Scan for the cell matching the given text and deliver its (x, y) coordinate at center. 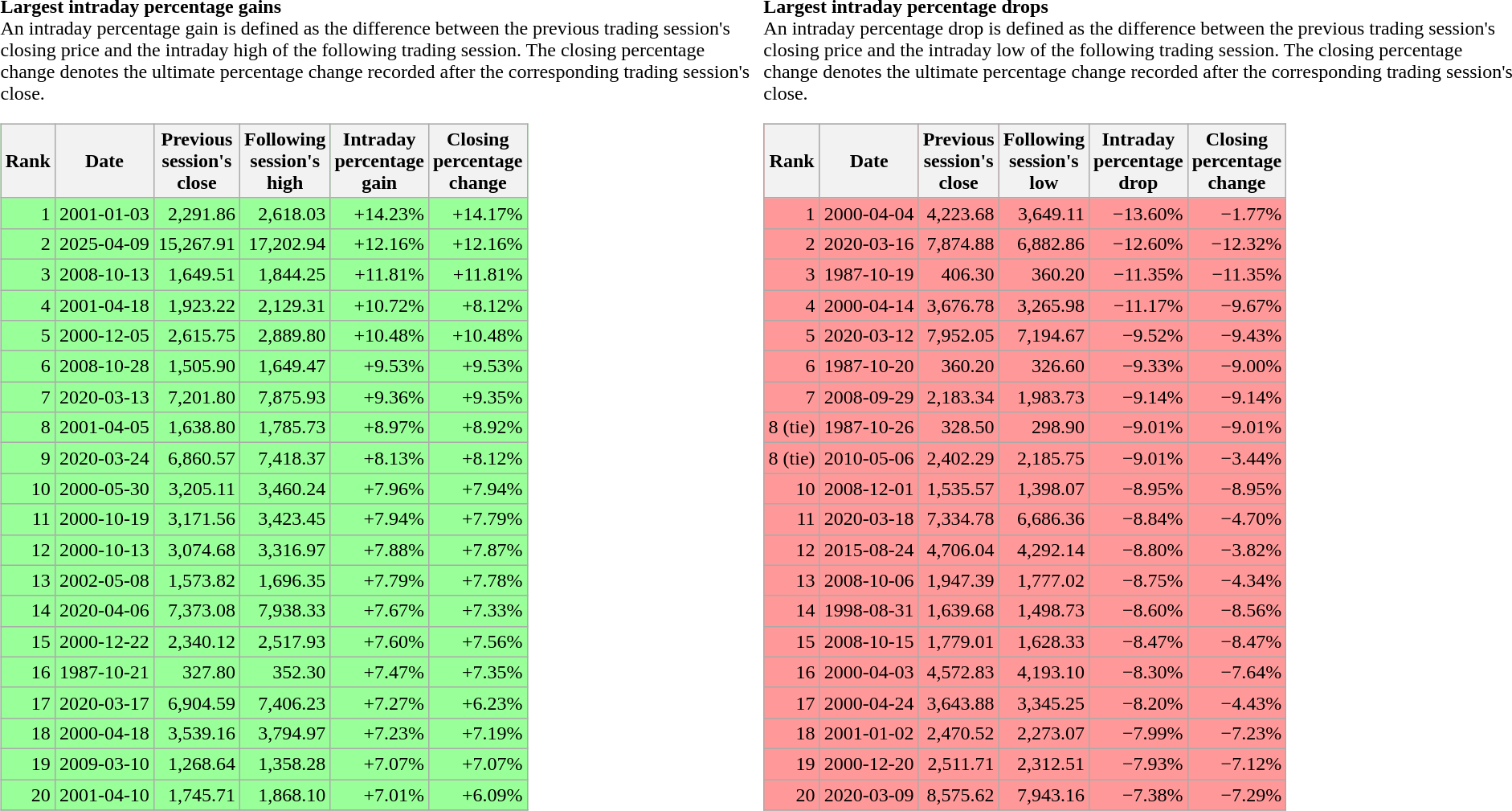
4,223.68 (958, 213)
+7.60% (379, 641)
−7.38% (1139, 795)
−8.56% (1237, 611)
4,706.04 (958, 550)
352.30 (284, 672)
−8.80% (1139, 550)
+7.96% (379, 489)
1987-10-26 (869, 428)
+14.23% (379, 213)
2020-03-18 (869, 519)
2025-04-09 (104, 244)
1998-08-31 (869, 611)
+7.78% (477, 580)
7,373.08 (196, 611)
2020-03-16 (869, 244)
−7.29% (1237, 795)
+14.17% (477, 213)
4,193.10 (1044, 672)
3,171.56 (196, 519)
298.90 (1044, 428)
328.50 (958, 428)
2,511.71 (958, 764)
1,639.68 (958, 611)
2,340.12 (196, 641)
2000-04-18 (104, 733)
+8.97% (379, 428)
1,573.82 (196, 580)
2,402.29 (958, 458)
−9.00% (1237, 367)
−9.33% (1139, 367)
2001-04-18 (104, 305)
−7.99% (1139, 733)
−4.70% (1237, 519)
−4.34% (1237, 580)
+6.09% (477, 795)
1,947.39 (958, 580)
−7.23% (1237, 733)
−13.60% (1139, 213)
−4.43% (1237, 702)
1,505.90 (196, 367)
8,575.62 (958, 795)
+7.23% (379, 733)
2020-03-17 (104, 702)
7,952.05 (958, 336)
+9.36% (379, 397)
+7.35% (477, 672)
2,291.86 (196, 213)
+7.19% (477, 733)
1,983.73 (1044, 397)
8 (27, 428)
1,785.73 (284, 428)
2008-12-01 (869, 489)
2001-01-02 (869, 733)
−7.12% (1237, 764)
3,345.25 (1044, 702)
2015-08-24 (869, 550)
1,498.73 (1044, 611)
17,202.94 (284, 244)
+7.56% (477, 641)
+6.23% (477, 702)
4,292.14 (1044, 550)
2000-10-19 (104, 519)
+7.27% (379, 702)
+8.13% (379, 458)
7,418.37 (284, 458)
+8.92% (477, 428)
1,923.22 (196, 305)
−8.84% (1139, 519)
9 (27, 458)
1,779.01 (958, 641)
2000-05-30 (104, 489)
−9.52% (1139, 336)
2,889.80 (284, 336)
+9.35% (477, 397)
2000-10-13 (104, 550)
2010-05-06 (869, 458)
7,938.33 (284, 611)
−1.77% (1237, 213)
2000-04-03 (869, 672)
2001-04-10 (104, 795)
2020-03-12 (869, 336)
2008-09-29 (869, 397)
406.30 (958, 274)
2,615.75 (196, 336)
7,875.93 (284, 397)
6,686.36 (1044, 519)
−11.17% (1139, 305)
1,844.25 (284, 274)
7,943.16 (1044, 795)
2000-04-04 (869, 213)
−7.64% (1237, 672)
−3.44% (1237, 458)
2020-04-06 (104, 611)
6,904.59 (196, 702)
−3.82% (1237, 550)
3,423.45 (284, 519)
2,185.75 (1044, 458)
−8.30% (1139, 672)
1,649.47 (284, 367)
4,572.83 (958, 672)
2,312.51 (1044, 764)
−7.93% (1139, 764)
2002-05-08 (104, 580)
1987-10-20 (869, 367)
7,334.78 (958, 519)
+7.47% (379, 672)
2,618.03 (284, 213)
Intradaypercentagedrop (1139, 161)
−9.67% (1237, 305)
2001-04-05 (104, 428)
3,539.16 (196, 733)
3,074.68 (196, 550)
2001-01-03 (104, 213)
7,406.23 (284, 702)
Followingsession'shigh (284, 161)
3,649.11 (1044, 213)
2008-10-06 (869, 580)
2,129.31 (284, 305)
Followingsession'slow (1044, 161)
3,460.24 (284, 489)
−12.60% (1139, 244)
+7.67% (379, 611)
1,638.80 (196, 428)
2,517.93 (284, 641)
2000-12-20 (869, 764)
2020-03-09 (869, 795)
−8.20% (1139, 702)
6,882.86 (1044, 244)
1,358.28 (284, 764)
3,643.88 (958, 702)
6,860.57 (196, 458)
2008-10-15 (869, 641)
+7.87% (477, 550)
Intradaypercentagegain (379, 161)
2000-12-22 (104, 641)
1,398.07 (1044, 489)
+10.72% (379, 305)
1,745.71 (196, 795)
1987-10-19 (869, 274)
1,535.57 (958, 489)
2,273.07 (1044, 733)
2009-03-10 (104, 764)
3,676.78 (958, 305)
+7.01% (379, 795)
1,268.64 (196, 764)
+7.88% (379, 550)
2000-12-05 (104, 336)
2000-04-24 (869, 702)
2,470.52 (958, 733)
−12.32% (1237, 244)
326.60 (1044, 367)
15,267.91 (196, 244)
1,777.02 (1044, 580)
3,265.98 (1044, 305)
−8.75% (1139, 580)
1987-10-21 (104, 672)
7,201.80 (196, 397)
1,649.51 (196, 274)
7,194.67 (1044, 336)
3,794.97 (284, 733)
7,874.88 (958, 244)
−9.43% (1237, 336)
327.80 (196, 672)
2000-04-14 (869, 305)
2008-10-13 (104, 274)
2,183.34 (958, 397)
1,696.35 (284, 580)
1,628.33 (1044, 641)
3,205.11 (196, 489)
−8.60% (1139, 611)
2020-03-13 (104, 397)
+7.33% (477, 611)
1,868.10 (284, 795)
3,316.97 (284, 550)
2020-03-24 (104, 458)
2008-10-28 (104, 367)
